Return the [X, Y] coordinate for the center point of the cell that contains the specified text.  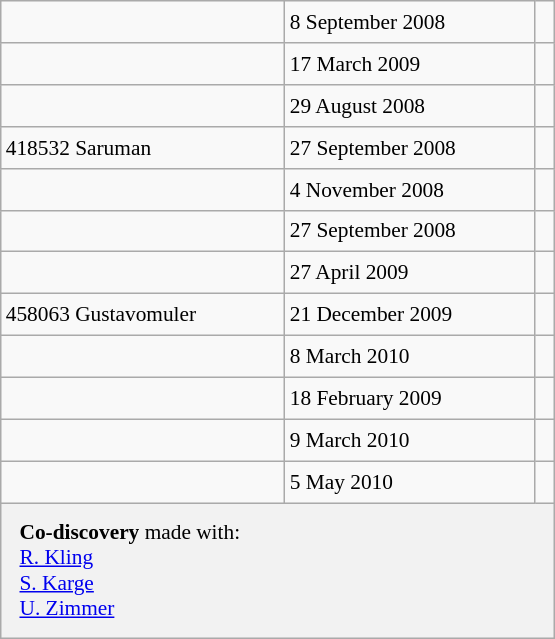
Co-discovery made with: R. Kling S. Karge U. Zimmer [278, 571]
458063 Gustavomuler [143, 315]
8 September 2008 [410, 22]
4 November 2008 [410, 189]
5 May 2010 [410, 482]
27 April 2009 [410, 273]
9 March 2010 [410, 440]
18 February 2009 [410, 398]
29 August 2008 [410, 106]
8 March 2010 [410, 356]
21 December 2009 [410, 315]
17 March 2009 [410, 64]
418532 Saruman [143, 147]
